Identify which cell holds the provided text, then report its [x, y] central coordinate. 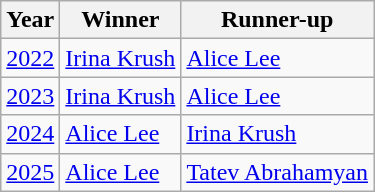
Year [30, 20]
2023 [30, 96]
2022 [30, 58]
2024 [30, 134]
Winner [120, 20]
2025 [30, 172]
Tatev Abrahamyan [278, 172]
Runner-up [278, 20]
